Provide the (x, y) coordinate of the cell's center where the given text is located.  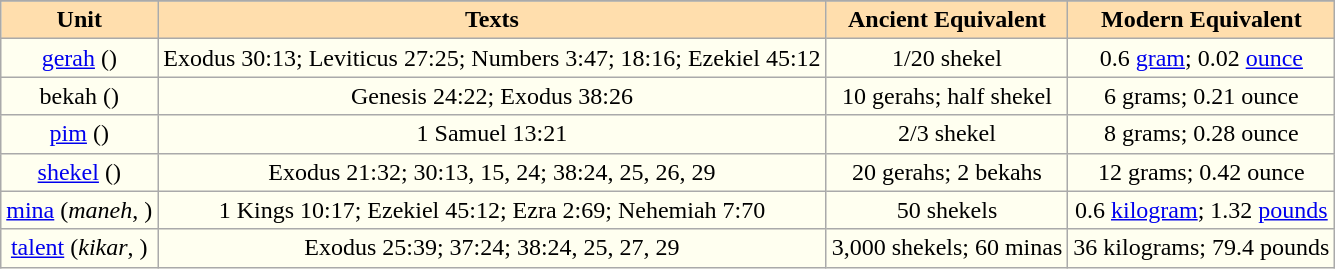
8 grams; 0.28 ounce (1202, 134)
0.6 kilogram; 1.32 pounds (1202, 210)
12 grams; 0.42 ounce (1202, 172)
Exodus 30:13; Leviticus 27:25; Numbers 3:47; 18:16; Ezekiel 45:12 (492, 58)
Modern Equivalent (1202, 20)
6 grams; 0.21 ounce (1202, 96)
Exodus 21:32; 30:13, 15, 24; 38:24, 25, 26, 29 (492, 172)
gerah () (80, 58)
mina (maneh, ) (80, 210)
shekel () (80, 172)
Unit (80, 20)
1 Kings 10:17; Ezekiel 45:12; Ezra 2:69; Nehemiah 7:70 (492, 210)
1 Samuel 13:21 (492, 134)
Ancient Equivalent (947, 20)
0.6 gram; 0.02 ounce (1202, 58)
Exodus 25:39; 37:24; 38:24, 25, 27, 29 (492, 248)
10 gerahs; half shekel (947, 96)
talent (kikar, ) (80, 248)
36 kilograms; 79.4 pounds (1202, 248)
1/20 shekel (947, 58)
2/3 shekel (947, 134)
bekah () (80, 96)
Genesis 24:22; Exodus 38:26 (492, 96)
pim () (80, 134)
20 gerahs; 2 bekahs (947, 172)
3,000 shekels; 60 minas (947, 248)
Texts (492, 20)
50 shekels (947, 210)
